Locate the cell with the specified text and output its (X, Y) center coordinate. 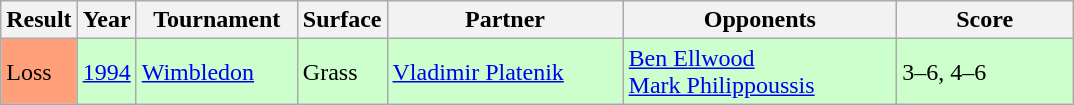
Result (39, 20)
1994 (106, 72)
Ben Ellwood Mark Philippoussis (760, 72)
Surface (342, 20)
Partner (505, 20)
Year (106, 20)
Wimbledon (216, 72)
3–6, 4–6 (985, 72)
Tournament (216, 20)
Grass (342, 72)
Loss (39, 72)
Vladimir Platenik (505, 72)
Score (985, 20)
Opponents (760, 20)
